Identify which cell holds the provided text, then report its [X, Y] central coordinate. 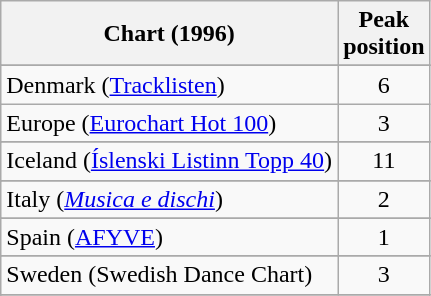
Spain (AFYVE) [170, 237]
Italy (Musica e dischi) [170, 199]
Iceland (Íslenski Listinn Topp 40) [170, 161]
Denmark (Tracklisten) [170, 85]
Europe (Eurochart Hot 100) [170, 123]
Chart (1996) [170, 34]
6 [384, 85]
1 [384, 237]
Peakposition [384, 34]
Sweden (Swedish Dance Chart) [170, 275]
11 [384, 161]
2 [384, 199]
